Pinpoint the cell where the given text exists, returning its [x, y] midpoint coordinate. 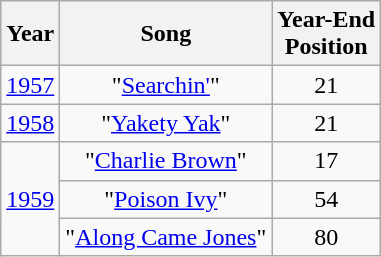
"Along Came Jones" [166, 237]
1958 [30, 123]
Year-EndPosition [326, 34]
"Searchin'" [166, 85]
80 [326, 237]
1959 [30, 199]
54 [326, 199]
"Charlie Brown" [166, 161]
Year [30, 34]
"Poison Ivy" [166, 199]
Song [166, 34]
"Yakety Yak" [166, 123]
17 [326, 161]
1957 [30, 85]
